From the cell containing the given text, extract its center point as [X, Y] coordinate. 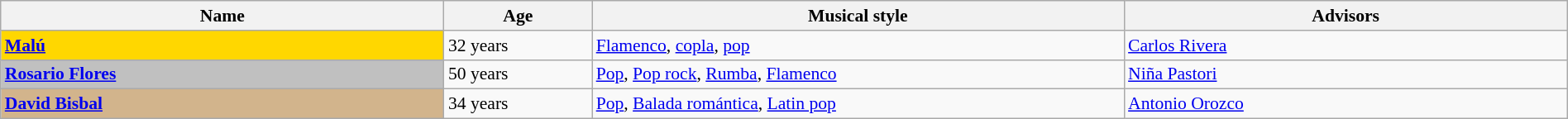
Advisors [1346, 16]
50 years [518, 74]
Pop, Pop rock, Rumba, Flamenco [858, 74]
Antonio Orozco [1346, 104]
Pop, Balada romántica, Latin pop [858, 104]
Musical style [858, 16]
Malú [222, 45]
Age [518, 16]
Rosario Flores [222, 74]
32 years [518, 45]
Carlos Rivera [1346, 45]
David Bisbal [222, 104]
Flamenco, copla, pop [858, 45]
Niña Pastori [1346, 74]
34 years [518, 104]
Name [222, 16]
